Determine the [x, y] coordinate at the center of the cell enclosing the given text.  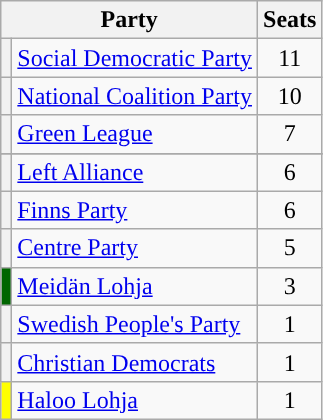
11 [290, 58]
Centre Party [135, 248]
Green League [135, 134]
Seats [290, 20]
5 [290, 248]
Meidän Lohja [135, 286]
National Coalition Party [135, 96]
3 [290, 286]
Social Democratic Party [135, 58]
Party [130, 20]
Finns Party [135, 210]
7 [290, 134]
Christian Democrats [135, 362]
10 [290, 96]
Swedish People's Party [135, 324]
Left Alliance [135, 172]
Haloo Lohja [135, 400]
